Scan for the cell matching the given text and deliver its (X, Y) coordinate at center. 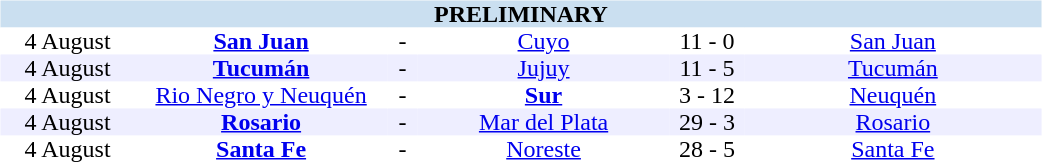
Noreste (544, 150)
29 - 3 (707, 122)
11 - 5 (707, 68)
3 - 12 (707, 96)
PRELIMINARY (520, 14)
Mar del Plata (544, 122)
Neuquén (892, 96)
Cuyo (544, 42)
Jujuy (544, 68)
Sur (544, 96)
28 - 5 (707, 150)
Rio Negro y Neuquén (262, 96)
11 - 0 (707, 42)
